Capture the cell that displays the provided text and extract its (X, Y) central coordinate. 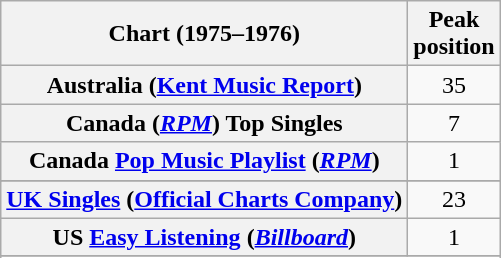
35 (454, 85)
US Easy Listening (Billboard) (204, 237)
Australia (Kent Music Report) (204, 85)
Canada (RPM) Top Singles (204, 123)
Chart (1975–1976) (204, 34)
7 (454, 123)
Peakposition (454, 34)
Canada Pop Music Playlist (RPM) (204, 161)
UK Singles (Official Charts Company) (204, 199)
23 (454, 199)
